Capture the cell that displays the provided text and extract its [X, Y] central coordinate. 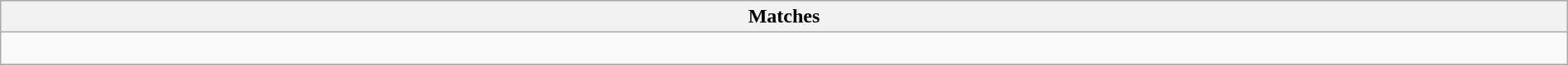
Matches [784, 17]
